Search for the cell housing the specified text and yield its (X, Y) center coordinate. 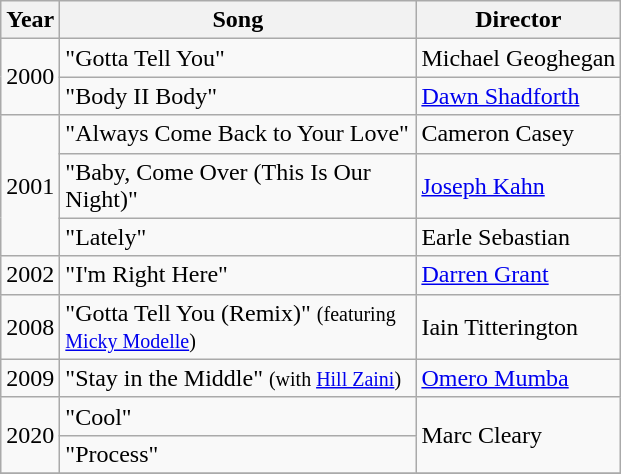
"Baby, Come Over (This Is Our Night)" (238, 186)
Omero Mumba (518, 378)
2001 (30, 186)
Earle Sebastian (518, 237)
Year (30, 20)
2002 (30, 275)
Dawn Shadforth (518, 96)
"Stay in the Middle" (with Hill Zaini) (238, 378)
Iain Titterington (518, 326)
"Body II Body" (238, 96)
Joseph Kahn (518, 186)
Marc Cleary (518, 435)
Michael Geoghegan (518, 58)
"I'm Right Here" (238, 275)
Director (518, 20)
"Lately" (238, 237)
Cameron Casey (518, 134)
"Gotta Tell You" (238, 58)
"Process" (238, 454)
2009 (30, 378)
Darren Grant (518, 275)
2000 (30, 77)
2020 (30, 435)
Song (238, 20)
"Always Come Back to Your Love" (238, 134)
"Gotta Tell You (Remix)" (featuring Micky Modelle) (238, 326)
"Cool" (238, 416)
2008 (30, 326)
